Pinpoint the cell where the given text exists, returning its (x, y) midpoint coordinate. 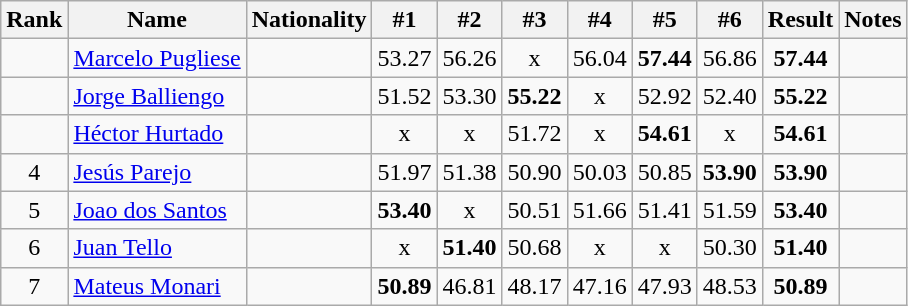
Joao dos Santos (157, 210)
Marcelo Pugliese (157, 58)
4 (34, 172)
Notes (873, 20)
51.38 (470, 172)
46.81 (470, 286)
#2 (470, 20)
47.93 (664, 286)
7 (34, 286)
Jesús Parejo (157, 172)
48.17 (534, 286)
53.30 (470, 96)
Name (157, 20)
52.92 (664, 96)
51.66 (600, 210)
50.03 (600, 172)
6 (34, 248)
52.40 (730, 96)
47.16 (600, 286)
51.97 (404, 172)
50.85 (664, 172)
56.04 (600, 58)
Rank (34, 20)
56.86 (730, 58)
Nationality (309, 20)
Jorge Balliengo (157, 96)
#4 (600, 20)
#5 (664, 20)
50.68 (534, 248)
50.30 (730, 248)
Juan Tello (157, 248)
51.59 (730, 210)
#1 (404, 20)
#3 (534, 20)
Mateus Monari (157, 286)
#6 (730, 20)
51.72 (534, 134)
51.41 (664, 210)
5 (34, 210)
51.52 (404, 96)
56.26 (470, 58)
53.27 (404, 58)
48.53 (730, 286)
Result (800, 20)
Héctor Hurtado (157, 134)
50.51 (534, 210)
50.90 (534, 172)
